Pinpoint the cell where the given text exists, returning its (x, y) midpoint coordinate. 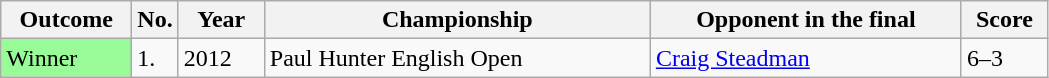
1. (155, 58)
Winner (66, 58)
Paul Hunter English Open (457, 58)
6–3 (1004, 58)
Outcome (66, 20)
Opponent in the final (806, 20)
Championship (457, 20)
Craig Steadman (806, 58)
No. (155, 20)
Year (221, 20)
Score (1004, 20)
2012 (221, 58)
